Provide the [X, Y] coordinate of the cell's center where the given text is located.  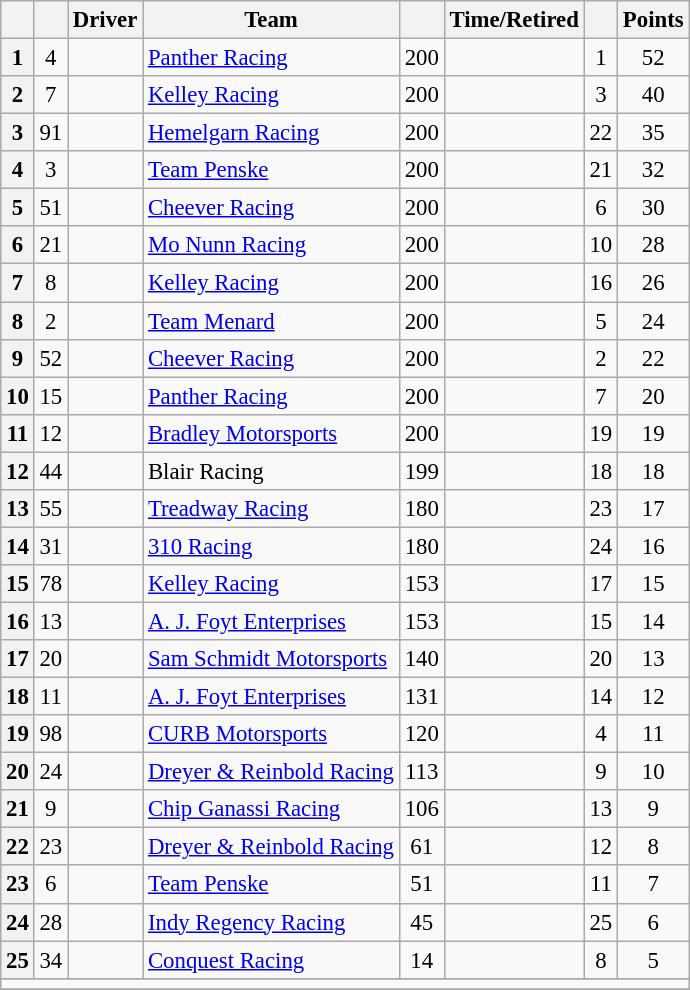
31 [50, 546]
Time/Retired [514, 20]
106 [422, 809]
199 [422, 471]
Chip Ganassi Racing [272, 809]
35 [654, 133]
32 [654, 170]
30 [654, 208]
26 [654, 283]
Blair Racing [272, 471]
91 [50, 133]
61 [422, 847]
Hemelgarn Racing [272, 133]
CURB Motorsports [272, 734]
Points [654, 20]
45 [422, 922]
Sam Schmidt Motorsports [272, 659]
40 [654, 95]
78 [50, 584]
Team [272, 20]
98 [50, 734]
Driver [106, 20]
Bradley Motorsports [272, 433]
34 [50, 960]
Mo Nunn Racing [272, 245]
131 [422, 697]
55 [50, 509]
310 Racing [272, 546]
Indy Regency Racing [272, 922]
140 [422, 659]
Treadway Racing [272, 509]
44 [50, 471]
120 [422, 734]
Conquest Racing [272, 960]
Team Menard [272, 321]
113 [422, 772]
